Detect which cell encompasses the target text, then output its (x, y) center coordinate. 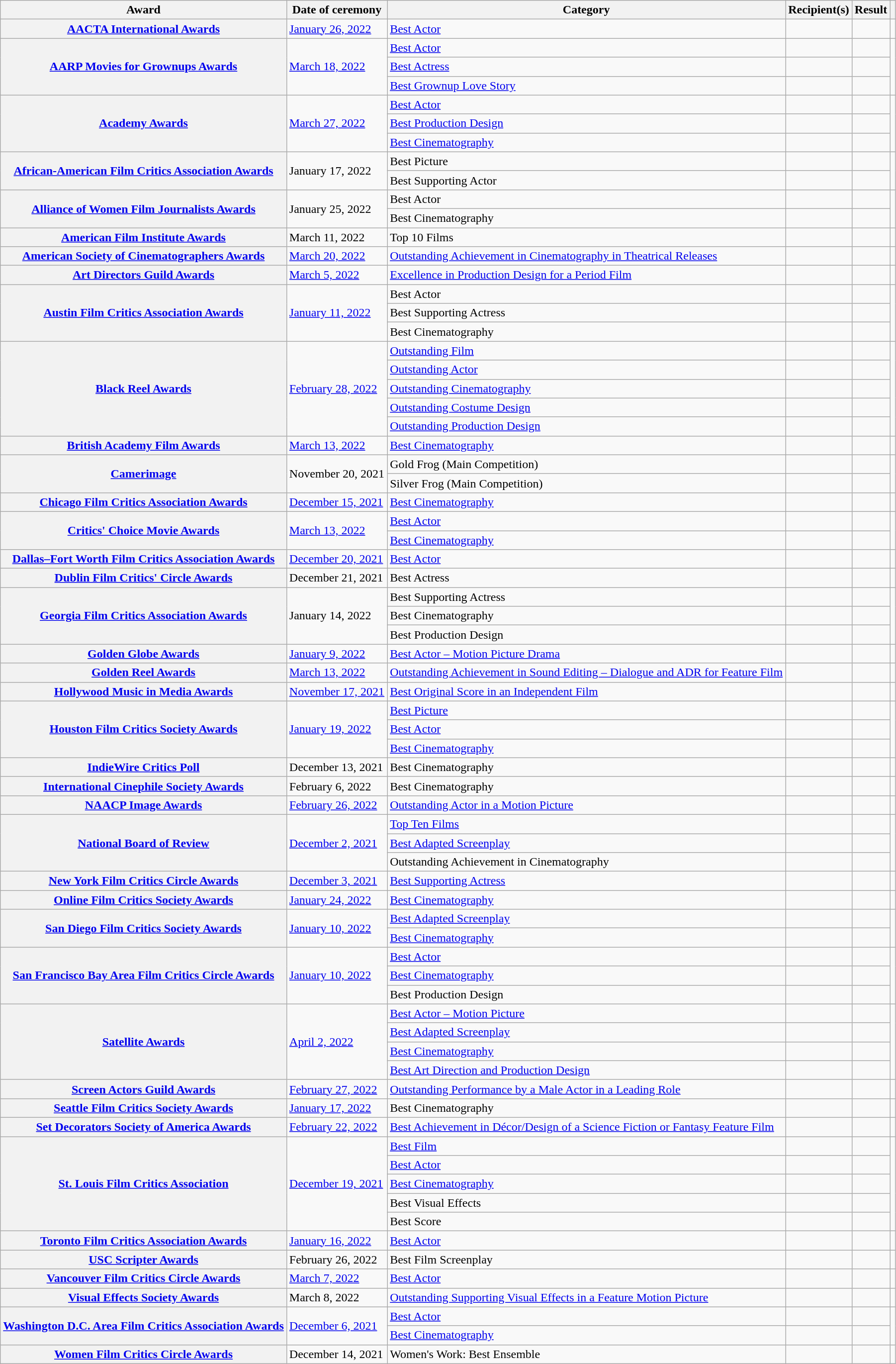
January 25, 2022 (337, 208)
December 2, 2021 (337, 843)
November 20, 2021 (337, 474)
December 20, 2021 (337, 559)
Best Film (587, 1146)
Vancouver Film Critics Circle Awards (144, 1278)
Golden Globe Awards (144, 654)
British Academy Film Awards (144, 445)
March 5, 2022 (337, 275)
San Francisco Bay Area Film Critics Circle Awards (144, 975)
Best Score (587, 1222)
December 3, 2021 (337, 881)
Set Decorators Society of America Awards (144, 1127)
December 15, 2021 (337, 502)
March 18, 2022 (337, 67)
USC Scripter Awards (144, 1260)
Result (871, 10)
Silver Frog (Main Competition) (587, 483)
January 26, 2022 (337, 29)
Outstanding Production Design (587, 426)
Top 10 Films (587, 237)
Alliance of Women Film Journalists Awards (144, 208)
January 9, 2022 (337, 654)
Black Reel Awards (144, 389)
Visual Effects Society Awards (144, 1297)
Art Directors Guild Awards (144, 275)
Screen Actors Guild Awards (144, 1089)
Georgia Film Critics Association Awards (144, 616)
Outstanding Achievement in Sound Editing – Dialogue and ADR for Feature Film (587, 673)
San Diego Film Critics Society Awards (144, 928)
January 11, 2022 (337, 313)
Women Film Critics Circle Awards (144, 1354)
Dallas–Fort Worth Film Critics Association Awards (144, 559)
February 28, 2022 (337, 389)
December 21, 2021 (337, 578)
AARP Movies for Grownups Awards (144, 67)
March 11, 2022 (337, 237)
Top Ten Films (587, 824)
Date of ceremony (337, 10)
March 7, 2022 (337, 1278)
Award (144, 10)
Best Grownup Love Story (587, 86)
NAACP Image Awards (144, 805)
January 14, 2022 (337, 616)
December 14, 2021 (337, 1354)
Satellite Awards (144, 1042)
April 2, 2022 (337, 1042)
Seattle Film Critics Society Awards (144, 1108)
Camerimage (144, 474)
AACTA International Awards (144, 29)
Hollywood Music in Media Awards (144, 691)
Outstanding Supporting Visual Effects in a Feature Motion Picture (587, 1297)
December 19, 2021 (337, 1183)
Outstanding Cinematography (587, 389)
Toronto Film Critics Association Awards (144, 1241)
African-American Film Critics Association Awards (144, 171)
March 27, 2022 (337, 123)
Best Art Direction and Production Design (587, 1070)
Outstanding Achievement in Cinematography (587, 862)
New York Film Critics Circle Awards (144, 881)
Houston Film Critics Society Awards (144, 729)
Best Achievement in Décor/Design of a Science Fiction or Fantasy Feature Film (587, 1127)
Outstanding Performance by a Male Actor in a Leading Role (587, 1089)
January 16, 2022 (337, 1241)
Critics' Choice Movie Awards (144, 530)
Outstanding Costume Design (587, 407)
March 8, 2022 (337, 1297)
Chicago Film Critics Association Awards (144, 502)
Online Film Critics Society Awards (144, 900)
Best Original Score in an Independent Film (587, 691)
Austin Film Critics Association Awards (144, 313)
Excellence in Production Design for a Period Film (587, 275)
January 24, 2022 (337, 900)
January 19, 2022 (337, 729)
International Cinephile Society Awards (144, 786)
Academy Awards (144, 123)
American Film Institute Awards (144, 237)
Best Actor – Motion Picture Drama (587, 654)
Outstanding Achievement in Cinematography in Theatrical Releases (587, 256)
Outstanding Film (587, 351)
Washington D.C. Area Film Critics Association Awards (144, 1326)
February 6, 2022 (337, 786)
December 6, 2021 (337, 1326)
Dublin Film Critics' Circle Awards (144, 578)
November 17, 2021 (337, 691)
February 22, 2022 (337, 1127)
Outstanding Actor in a Motion Picture (587, 805)
Recipient(s) (819, 10)
Best Supporting Actor (587, 180)
Best Actor – Motion Picture (587, 1013)
American Society of Cinematographers Awards (144, 256)
St. Louis Film Critics Association (144, 1183)
February 27, 2022 (337, 1089)
Best Visual Effects (587, 1203)
Category (587, 10)
Outstanding Actor (587, 370)
National Board of Review (144, 843)
Gold Frog (Main Competition) (587, 464)
December 13, 2021 (337, 767)
IndieWire Critics Poll (144, 767)
Best Film Screenplay (587, 1260)
Women's Work: Best Ensemble (587, 1354)
Golden Reel Awards (144, 673)
March 20, 2022 (337, 256)
